Return [X, Y] of the center of cell containing provided text 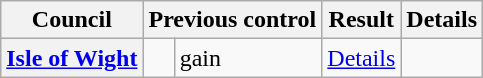
Isle of Wight [72, 58]
gain [248, 58]
Previous control [232, 20]
Result [362, 20]
Council [72, 20]
